Find where the given text appears and provide that cell's center as (X, Y) coordinate. 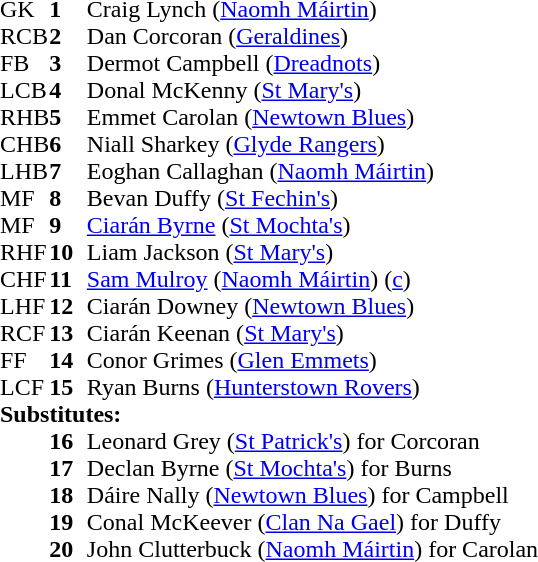
16 (68, 442)
Dáire Nally (Newtown Blues) for Campbell (312, 496)
11 (68, 280)
Donal McKenny (St Mary's) (312, 90)
LHB (24, 172)
7 (68, 172)
8 (68, 198)
Ciarán Keenan (St Mary's) (312, 334)
Ryan Burns (Hunterstown Rovers) (312, 388)
19 (68, 522)
Conal McKeever (Clan Na Gael) for Duffy (312, 522)
Dan Corcoran (Geraldines) (312, 36)
Bevan Duffy (St Fechin's) (312, 198)
CHB (24, 144)
14 (68, 360)
13 (68, 334)
17 (68, 468)
RCB (24, 36)
LCF (24, 388)
Emmet Carolan (Newtown Blues) (312, 118)
3 (68, 64)
2 (68, 36)
Leonard Grey (St Patrick's) for Corcoran (312, 442)
FB (24, 64)
12 (68, 306)
Declan Byrne (St Mochta's) for Burns (312, 468)
Liam Jackson (St Mary's) (312, 252)
RHB (24, 118)
6 (68, 144)
RHF (24, 252)
15 (68, 388)
Ciarán Downey (Newtown Blues) (312, 306)
Ciarán Byrne (St Mochta's) (312, 226)
LCB (24, 90)
RCF (24, 334)
5 (68, 118)
9 (68, 226)
LHF (24, 306)
Dermot Campbell (Dreadnots) (312, 64)
Sam Mulroy (Naomh Máirtin) (c) (312, 280)
CHF (24, 280)
18 (68, 496)
Substitutes: (269, 414)
Eoghan Callaghan (Naomh Máirtin) (312, 172)
Conor Grimes (Glen Emmets) (312, 360)
FF (24, 360)
4 (68, 90)
Niall Sharkey (Glyde Rangers) (312, 144)
10 (68, 252)
